Locate the cell with the specified text and output its [x, y] center coordinate. 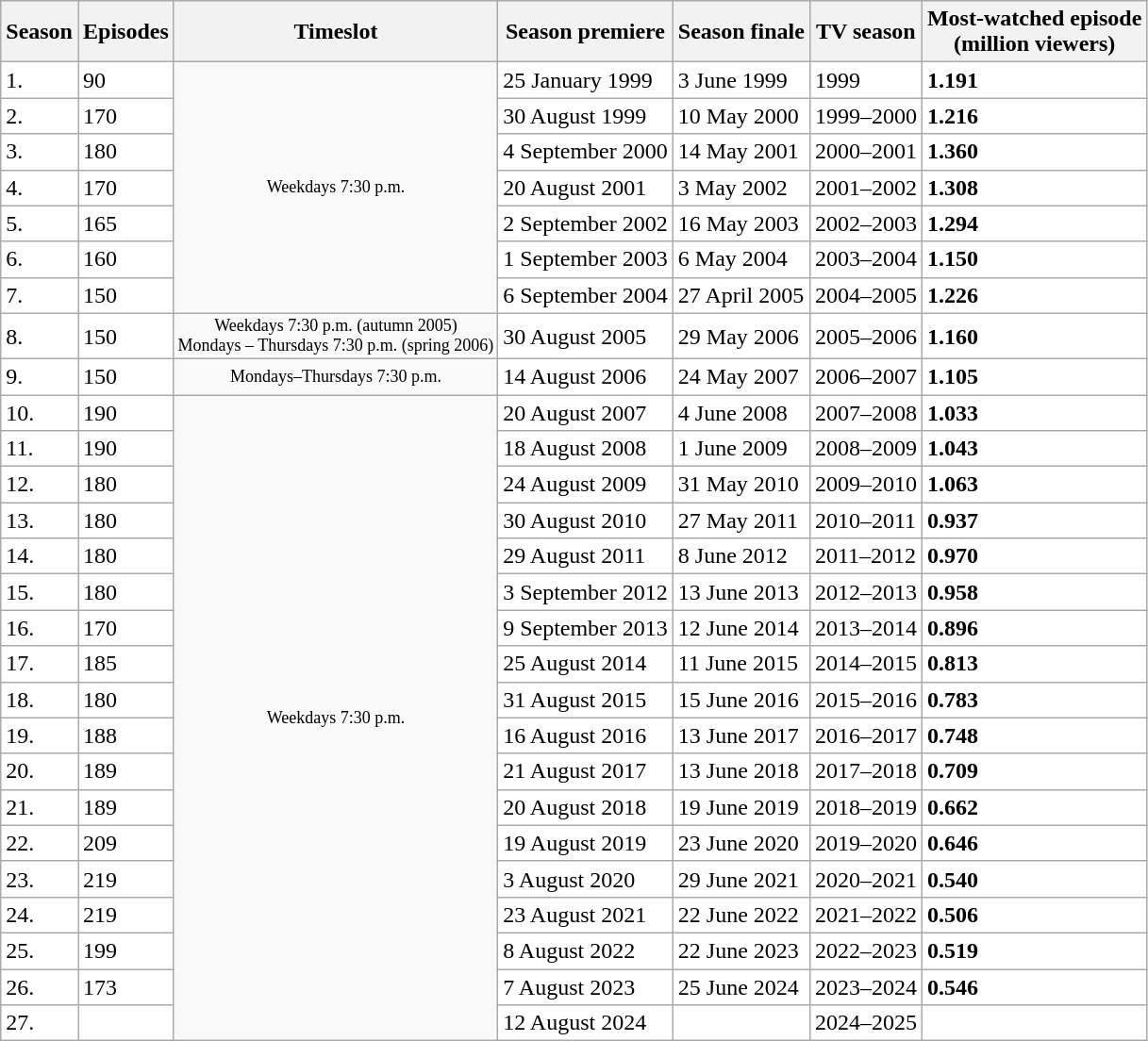
Timeslot [336, 32]
1.063 [1034, 485]
2009–2010 [866, 485]
2005–2006 [866, 336]
30 August 2010 [586, 520]
1.160 [1034, 336]
27 May 2011 [741, 520]
13 June 2018 [741, 771]
29 August 2011 [586, 556]
20 August 2018 [586, 807]
1.308 [1034, 188]
19. [40, 735]
24 May 2007 [741, 376]
0.813 [1034, 664]
12 August 2024 [586, 1023]
0.783 [1034, 700]
18 August 2008 [586, 449]
20. [40, 771]
0.662 [1034, 807]
1.043 [1034, 449]
14 August 2006 [586, 376]
1.294 [1034, 223]
1 June 2009 [741, 449]
90 [125, 80]
160 [125, 259]
2018–2019 [866, 807]
4. [40, 188]
8. [40, 336]
26. [40, 987]
2007–2008 [866, 413]
0.896 [1034, 628]
5. [40, 223]
14 May 2001 [741, 152]
199 [125, 950]
29 May 2006 [741, 336]
11. [40, 449]
Most-watched episode(million viewers) [1034, 32]
1999–2000 [866, 116]
0.546 [1034, 987]
23. [40, 879]
16. [40, 628]
16 May 2003 [741, 223]
2021–2022 [866, 915]
3 September 2012 [586, 592]
0.970 [1034, 556]
14. [40, 556]
2001–2002 [866, 188]
TV season [866, 32]
23 August 2021 [586, 915]
Episodes [125, 32]
0.519 [1034, 950]
10 May 2000 [741, 116]
6. [40, 259]
2008–2009 [866, 449]
2012–2013 [866, 592]
10. [40, 413]
165 [125, 223]
6 September 2004 [586, 295]
1.033 [1034, 413]
0.748 [1034, 735]
188 [125, 735]
19 August 2019 [586, 843]
16 August 2016 [586, 735]
20 August 2007 [586, 413]
8 June 2012 [741, 556]
20 August 2001 [586, 188]
0.540 [1034, 879]
0.506 [1034, 915]
2011–2012 [866, 556]
21. [40, 807]
2000–2001 [866, 152]
2016–2017 [866, 735]
2024–2025 [866, 1023]
23 June 2020 [741, 843]
3 May 2002 [741, 188]
12. [40, 485]
15. [40, 592]
1.191 [1034, 80]
9 September 2013 [586, 628]
1.150 [1034, 259]
0.937 [1034, 520]
2023–2024 [866, 987]
12 June 2014 [741, 628]
2022–2023 [866, 950]
25 January 1999 [586, 80]
1.226 [1034, 295]
22 June 2022 [741, 915]
3 August 2020 [586, 879]
24 August 2009 [586, 485]
27. [40, 1023]
Season [40, 32]
2013–2014 [866, 628]
Mondays–Thursdays 7:30 p.m. [336, 376]
21 August 2017 [586, 771]
2015–2016 [866, 700]
19 June 2019 [741, 807]
13 June 2017 [741, 735]
15 June 2016 [741, 700]
2004–2005 [866, 295]
13 June 2013 [741, 592]
1.216 [1034, 116]
13. [40, 520]
0.958 [1034, 592]
Weekdays 7:30 p.m. (autumn 2005)Mondays – Thursdays 7:30 p.m. (spring 2006) [336, 336]
7 August 2023 [586, 987]
2003–2004 [866, 259]
7. [40, 295]
209 [125, 843]
1999 [866, 80]
17. [40, 664]
0.646 [1034, 843]
2002–2003 [866, 223]
4 September 2000 [586, 152]
2019–2020 [866, 843]
11 June 2015 [741, 664]
24. [40, 915]
2010–2011 [866, 520]
25 August 2014 [586, 664]
173 [125, 987]
2 September 2002 [586, 223]
31 August 2015 [586, 700]
Season finale [741, 32]
1 September 2003 [586, 259]
3 June 1999 [741, 80]
2006–2007 [866, 376]
25. [40, 950]
18. [40, 700]
30 August 1999 [586, 116]
27 April 2005 [741, 295]
1.105 [1034, 376]
31 May 2010 [741, 485]
8 August 2022 [586, 950]
3. [40, 152]
9. [40, 376]
1. [40, 80]
2014–2015 [866, 664]
2. [40, 116]
1.360 [1034, 152]
0.709 [1034, 771]
29 June 2021 [741, 879]
2020–2021 [866, 879]
6 May 2004 [741, 259]
30 August 2005 [586, 336]
2017–2018 [866, 771]
185 [125, 664]
Season premiere [586, 32]
22. [40, 843]
22 June 2023 [741, 950]
4 June 2008 [741, 413]
25 June 2024 [741, 987]
